Find where the given text appears and provide that cell's center as [x, y] coordinate. 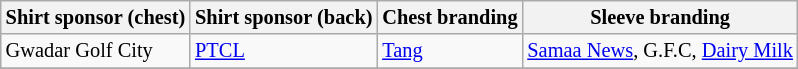
PTCL [284, 51]
Chest branding [450, 17]
Gwadar Golf City [96, 51]
Shirt sponsor (back) [284, 17]
Shirt sponsor (chest) [96, 17]
Samaa News, G.F.C, Dairy Milk [660, 51]
Tang [450, 51]
Sleeve branding [660, 17]
